From the cell containing the given text, extract its center point as (x, y) coordinate. 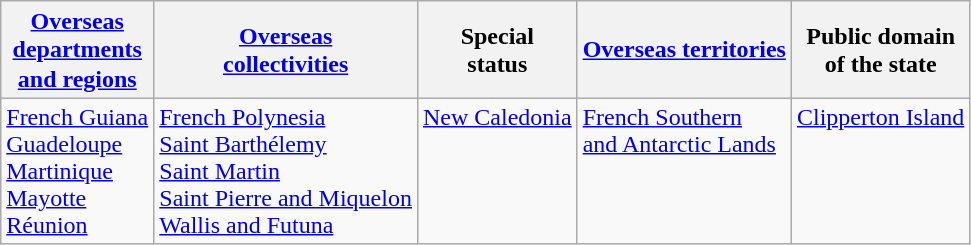
Overseasdepartmentsand regions (78, 50)
New Caledonia (497, 171)
Specialstatus (497, 50)
Overseascollectivities (286, 50)
Public domainof the state (880, 50)
French Southernand Antarctic Lands (684, 171)
Clipperton Island (880, 171)
French PolynesiaSaint BarthélemySaint MartinSaint Pierre and MiquelonWallis and Futuna (286, 171)
French GuianaGuadeloupeMartiniqueMayotteRéunion (78, 171)
Overseas territories (684, 50)
